Return (X, Y) of the center of cell containing provided text 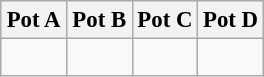
Pot B (99, 20)
Pot D (231, 20)
Pot C (165, 20)
Pot A (34, 20)
